Provide the (X, Y) coordinate of the cell's center where the given text is located.  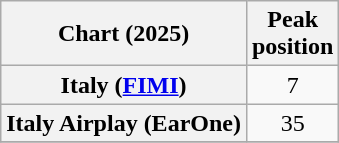
Italy (FIMI) (124, 85)
Chart (2025) (124, 34)
Italy Airplay (EarOne) (124, 123)
7 (292, 85)
35 (292, 123)
Peakposition (292, 34)
